Return [x, y] of the center of cell containing provided text 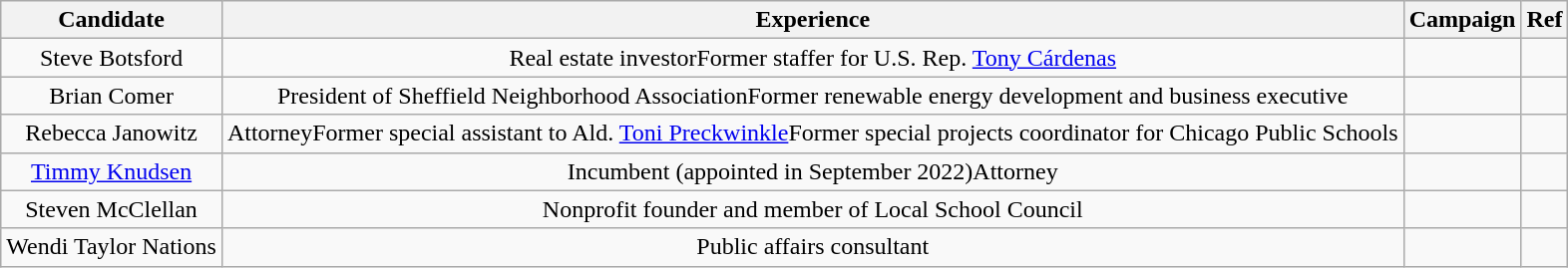
Nonprofit founder and member of Local School Council [812, 209]
Timmy Knudsen [112, 171]
President of Sheffield Neighborhood AssociationFormer renewable energy development and business executive [812, 96]
Experience [812, 20]
Campaign [1462, 20]
Real estate investorFormer staffer for U.S. Rep. Tony Cárdenas [812, 58]
Incumbent (appointed in September 2022)Attorney [812, 171]
Rebecca Janowitz [112, 134]
Steven McClellan [112, 209]
Public affairs consultant [812, 247]
Wendi Taylor Nations [112, 247]
Brian Comer [112, 96]
Steve Botsford [112, 58]
Ref [1544, 20]
AttorneyFormer special assistant to Ald. Toni PreckwinkleFormer special projects coordinator for Chicago Public Schools [812, 134]
Candidate [112, 20]
